For the text-containing cell, return its midpoint in (x, y) coordinate format. 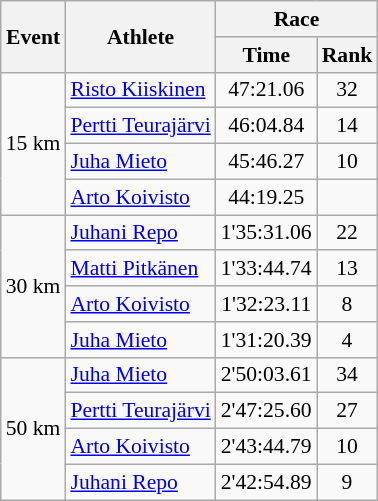
30 km (34, 286)
1'31:20.39 (266, 340)
2'50:03.61 (266, 375)
47:21.06 (266, 90)
8 (348, 304)
Race (297, 19)
2'47:25.60 (266, 411)
2'43:44.79 (266, 447)
1'33:44.74 (266, 269)
Matti Pitkänen (140, 269)
Rank (348, 55)
Time (266, 55)
45:46.27 (266, 162)
2'42:54.89 (266, 482)
50 km (34, 428)
32 (348, 90)
27 (348, 411)
4 (348, 340)
46:04.84 (266, 126)
14 (348, 126)
Event (34, 36)
13 (348, 269)
15 km (34, 143)
Risto Kiiskinen (140, 90)
Athlete (140, 36)
22 (348, 233)
44:19.25 (266, 197)
1'35:31.06 (266, 233)
34 (348, 375)
9 (348, 482)
1'32:23.11 (266, 304)
